Identify which cell holds the provided text, then report its [X, Y] central coordinate. 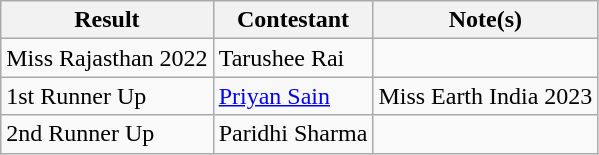
Result [107, 20]
Priyan Sain [293, 96]
1st Runner Up [107, 96]
Paridhi Sharma [293, 134]
Miss Earth India 2023 [486, 96]
2nd Runner Up [107, 134]
Miss Rajasthan 2022 [107, 58]
Note(s) [486, 20]
Contestant [293, 20]
Tarushee Rai [293, 58]
